Capture the cell that displays the provided text and extract its [x, y] central coordinate. 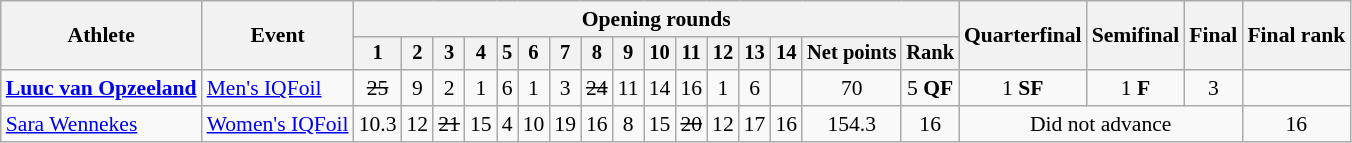
24 [597, 88]
Event [278, 36]
Men's IQFoil [278, 88]
21 [449, 124]
Athlete [102, 36]
5 [508, 54]
Women's IQFoil [278, 124]
1 SF [1023, 88]
Did not advance [1100, 124]
154.3 [852, 124]
Final rank [1296, 36]
20 [691, 124]
Final [1213, 36]
Rank [930, 54]
17 [755, 124]
5 QF [930, 88]
70 [852, 88]
Luuc van Opzeeland [102, 88]
10.3 [378, 124]
1 F [1136, 88]
19 [565, 124]
Net points [852, 54]
Semifinal [1136, 36]
Sara Wennekes [102, 124]
7 [565, 54]
25 [378, 88]
13 [755, 54]
Quarterfinal [1023, 36]
Opening rounds [656, 19]
